Pinpoint the cell where the given text exists, returning its [x, y] midpoint coordinate. 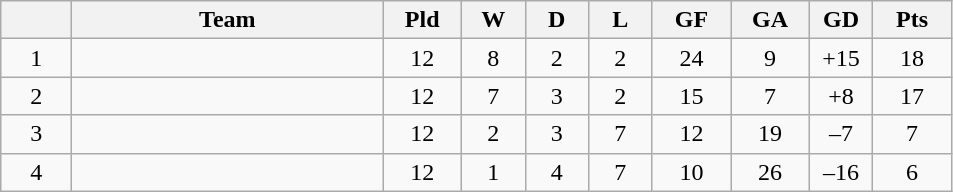
D [557, 20]
Pld [422, 20]
–7 [841, 134]
15 [692, 96]
17 [912, 96]
GA [770, 20]
Pts [912, 20]
26 [770, 172]
10 [692, 172]
6 [912, 172]
9 [770, 58]
24 [692, 58]
L [621, 20]
W [493, 20]
8 [493, 58]
GF [692, 20]
18 [912, 58]
+15 [841, 58]
Team [228, 20]
–16 [841, 172]
19 [770, 134]
GD [841, 20]
+8 [841, 96]
